Search for the cell housing the specified text and yield its (X, Y) center coordinate. 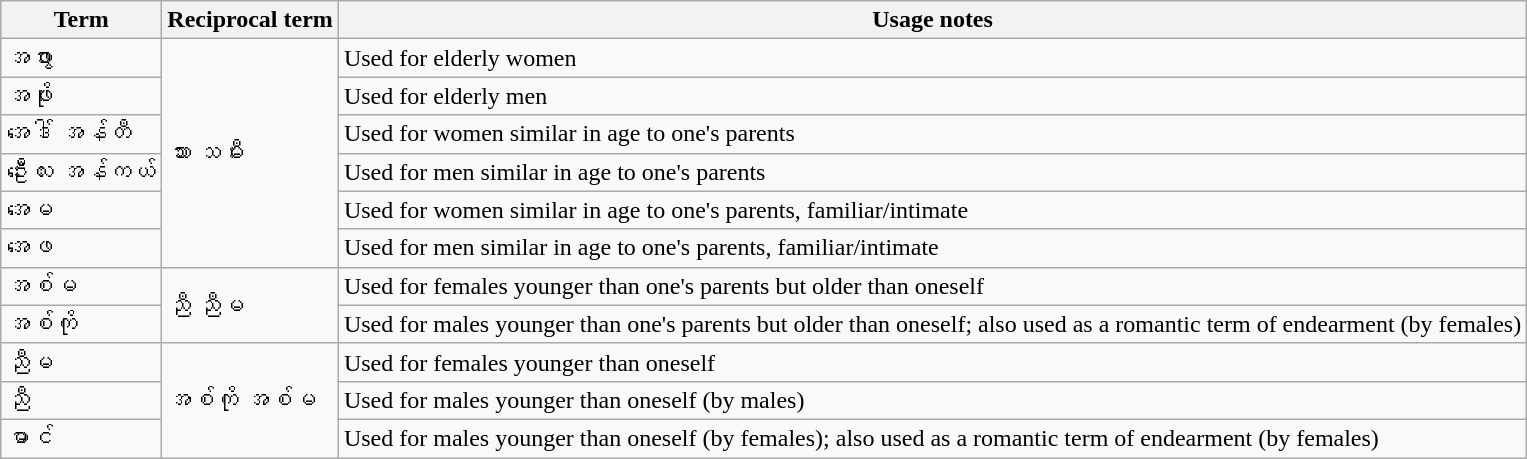
ဦးလေး အန်ကယ် (82, 172)
အဒေါ် အန်တီ (82, 134)
ညီ (82, 400)
Used for women similar in age to one's parents, familiar/intimate (932, 210)
Used for males younger than oneself (by females); also used as a romantic term of endearment (by females) (932, 438)
Used for elderly men (932, 96)
အမေ (82, 210)
Used for elderly women (932, 58)
Usage notes (932, 20)
အစ်မ (82, 286)
ညီ ညီမ (250, 305)
မောင် (82, 438)
အဖေ (82, 248)
ညီမ (82, 362)
သား သမီး (250, 153)
Used for males younger than oneself (by males) (932, 400)
Term (82, 20)
Used for males younger than one's parents but older than oneself; also used as a romantic term of endearment (by females) (932, 324)
အစ်ကို (82, 324)
အဖိုး (82, 96)
အစ်ကို အစ်မ (250, 400)
Used for men similar in age to one's parents, familiar/intimate (932, 248)
Reciprocal term (250, 20)
အဖွား (82, 58)
Used for females younger than one's parents but older than oneself (932, 286)
Used for men similar in age to one's parents (932, 172)
Used for females younger than oneself (932, 362)
Used for women similar in age to one's parents (932, 134)
